From the cell containing the given text, extract its center point as [X, Y] coordinate. 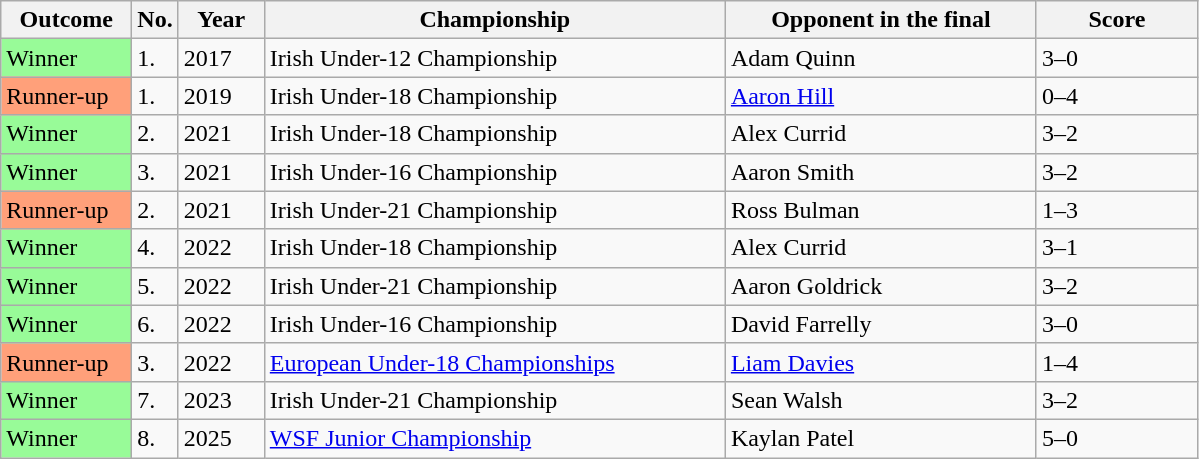
Year [221, 20]
8. [155, 438]
2025 [221, 438]
Kaylan Patel [880, 438]
Outcome [66, 20]
European Under-18 Championships [494, 362]
5–0 [1116, 438]
Score [1116, 20]
No. [155, 20]
7. [155, 400]
Aaron Smith [880, 172]
Ross Bulman [880, 210]
0–4 [1116, 96]
4. [155, 248]
1–4 [1116, 362]
1–3 [1116, 210]
Aaron Hill [880, 96]
Sean Walsh [880, 400]
2017 [221, 58]
3–1 [1116, 248]
Championship [494, 20]
Aaron Goldrick [880, 286]
Irish Under-12 Championship [494, 58]
2023 [221, 400]
Opponent in the final [880, 20]
WSF Junior Championship [494, 438]
David Farrelly [880, 324]
Liam Davies [880, 362]
6. [155, 324]
Adam Quinn [880, 58]
5. [155, 286]
2019 [221, 96]
